Locate the cell with the specified text and output its [x, y] center coordinate. 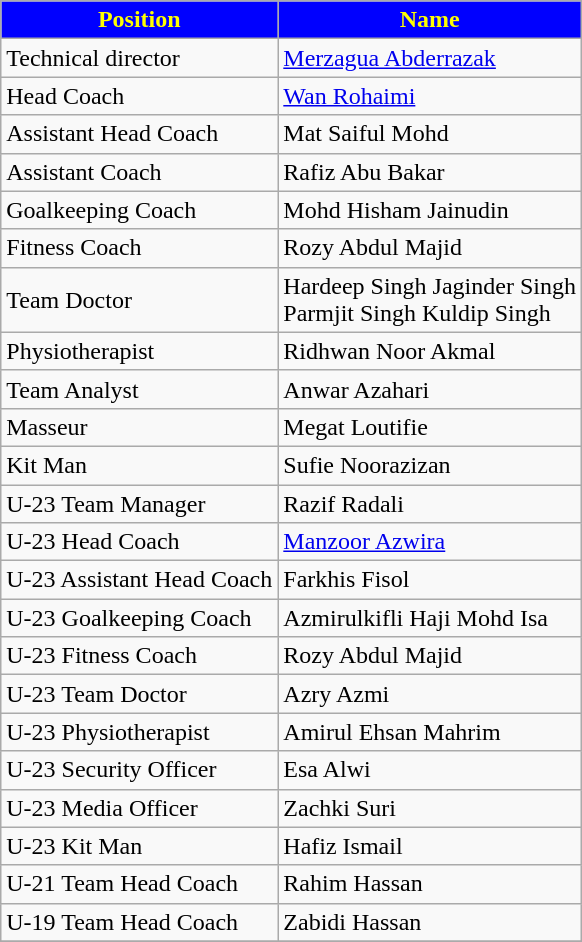
Goalkeeping Coach [140, 210]
Fitness Coach [140, 248]
Rahim Hassan [430, 884]
Megat Loutifie [430, 427]
Team Doctor [140, 300]
Physiotherapist [140, 351]
U-19 Team Head Coach [140, 922]
Mohd Hisham Jainudin [430, 210]
Ridhwan Noor Akmal [430, 351]
Position [140, 20]
Wan Rohaimi [430, 96]
Amirul Ehsan Mahrim [430, 732]
Hardeep Singh Jaginder Singh Parmjit Singh Kuldip Singh [430, 300]
Assistant Coach [140, 172]
Merzagua Abderrazak [430, 58]
Head Coach [140, 96]
Azmirulkifli Haji Mohd Isa [430, 618]
U-21 Team Head Coach [140, 884]
U-23 Fitness Coach [140, 656]
Anwar Azahari [430, 389]
U-23 Assistant Head Coach [140, 580]
U-23 Team Doctor [140, 694]
Zabidi Hassan [430, 922]
Team Analyst [140, 389]
U-23 Head Coach [140, 542]
Rafiz Abu Bakar [430, 172]
U-23 Team Manager [140, 503]
Assistant Head Coach [140, 134]
Technical director [140, 58]
U-23 Physiotherapist [140, 732]
Razif Radali [430, 503]
Hafiz Ismail [430, 846]
Kit Man [140, 465]
Esa Alwi [430, 770]
U-23 Media Officer [140, 808]
Zachki Suri [430, 808]
Manzoor Azwira [430, 542]
U-23 Kit Man [140, 846]
Farkhis Fisol [430, 580]
U-23 Goalkeeping Coach [140, 618]
Azry Azmi [430, 694]
Sufie Noorazizan [430, 465]
Masseur [140, 427]
U-23 Security Officer [140, 770]
Name [430, 20]
Mat Saiful Mohd [430, 134]
